Search for the cell housing the specified text and yield its [x, y] center coordinate. 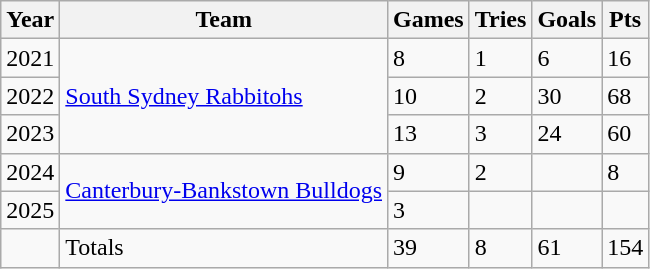
2021 [30, 58]
60 [626, 134]
2022 [30, 96]
16 [626, 58]
2025 [30, 210]
13 [429, 134]
Year [30, 20]
Team [224, 20]
6 [567, 58]
Tries [500, 20]
10 [429, 96]
Games [429, 20]
1 [500, 58]
Canterbury-Bankstown Bulldogs [224, 191]
South Sydney Rabbitohs [224, 96]
2023 [30, 134]
61 [567, 248]
Goals [567, 20]
68 [626, 96]
30 [567, 96]
Totals [224, 248]
Pts [626, 20]
2024 [30, 172]
154 [626, 248]
39 [429, 248]
24 [567, 134]
9 [429, 172]
